Return the (x, y) coordinate for the center point of the cell that contains the specified text.  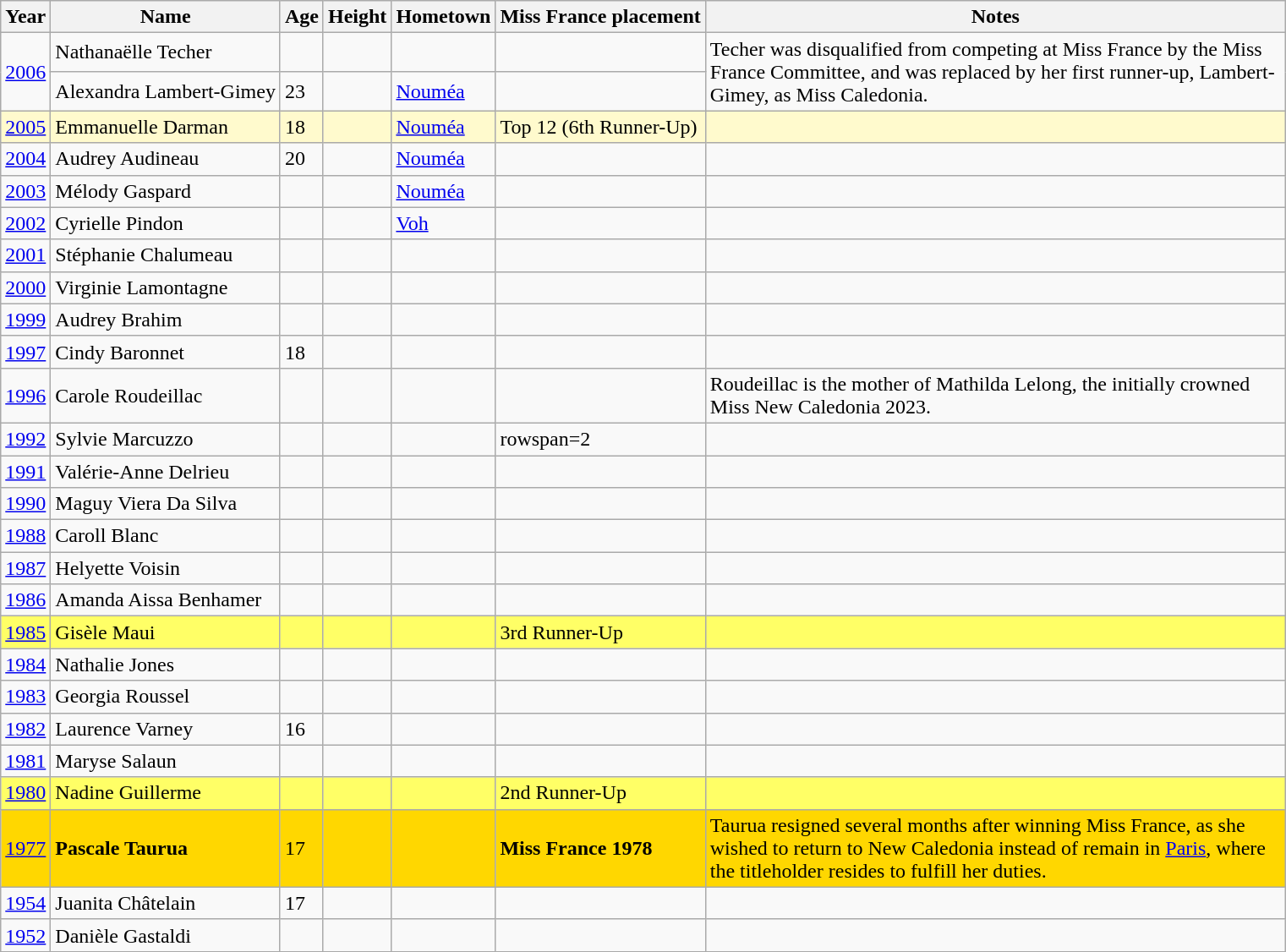
2000 (25, 287)
1987 (25, 568)
Top 12 (6th Runner-Up) (600, 127)
Cindy Baronnet (166, 352)
Year (25, 17)
Age (301, 17)
rowspan=2 (600, 439)
2001 (25, 255)
Nathanaëlle Techer (166, 52)
Caroll Blanc (166, 536)
Roudeillac is the mother of Mathilda Lelong, the initially crowned Miss New Caledonia 2023. (995, 396)
Name (166, 17)
1981 (25, 761)
Height (357, 17)
23 (301, 91)
1984 (25, 665)
1954 (25, 903)
1986 (25, 600)
1992 (25, 439)
Nathalie Jones (166, 665)
Maryse Salaun (166, 761)
Gisèle Maui (166, 632)
2nd Runner-Up (600, 793)
Georgia Roussel (166, 697)
1983 (25, 697)
1997 (25, 352)
Voh (443, 223)
Valérie-Anne Delrieu (166, 471)
2006 (25, 72)
1985 (25, 632)
Mélody Gaspard (166, 191)
20 (301, 159)
1982 (25, 729)
Pascale Taurua (166, 848)
Carole Roudeillac (166, 396)
Nadine Guillerme (166, 793)
Laurence Varney (166, 729)
1952 (25, 935)
Emmanuelle Darman (166, 127)
1999 (25, 320)
Stéphanie Chalumeau (166, 255)
1988 (25, 536)
Hometown (443, 17)
3rd Runner-Up (600, 632)
2005 (25, 127)
Sylvie Marcuzzo (166, 439)
Danièle Gastaldi (166, 935)
Amanda Aissa Benhamer (166, 600)
Notes (995, 17)
1980 (25, 793)
Alexandra Lambert-Gimey (166, 91)
Maguy Viera Da Silva (166, 504)
16 (301, 729)
2003 (25, 191)
Juanita Châtelain (166, 903)
2002 (25, 223)
Cyrielle Pindon (166, 223)
1977 (25, 848)
Miss France placement (600, 17)
Audrey Brahim (166, 320)
Audrey Audineau (166, 159)
1991 (25, 471)
1990 (25, 504)
Helyette Voisin (166, 568)
2004 (25, 159)
Virginie Lamontagne (166, 287)
1996 (25, 396)
Miss France 1978 (600, 848)
